Locate the cell with the specified text and output its (X, Y) center coordinate. 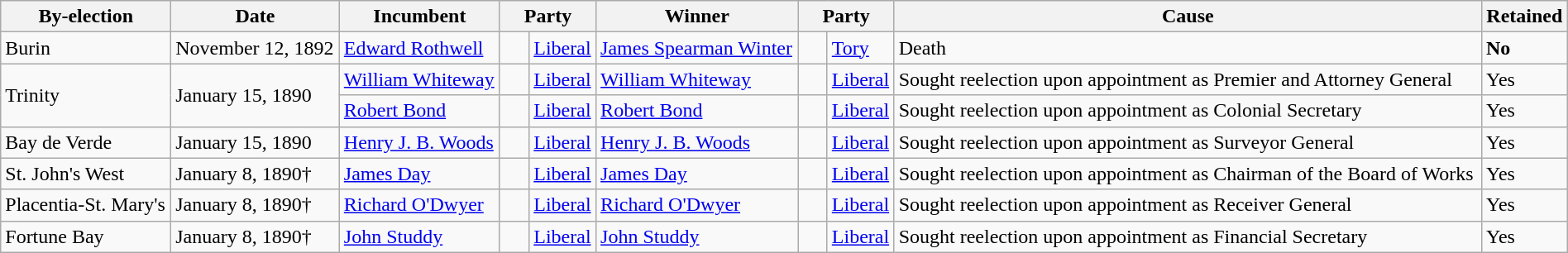
Edward Rothwell (419, 48)
Date (256, 17)
Sought reelection upon appointment as Chairman of the Board of Works (1188, 174)
Sought reelection upon appointment as Colonial Secretary (1188, 111)
Winner (697, 17)
November 12, 1892 (256, 48)
Trinity (86, 95)
Placentia-St. Mary's (86, 205)
St. John's West (86, 174)
By-election (86, 17)
Fortune Bay (86, 236)
Bay de Verde (86, 142)
Sought reelection upon appointment as Surveyor General (1188, 142)
Incumbent (419, 17)
Sought reelection upon appointment as Receiver General (1188, 205)
Burin (86, 48)
Death (1188, 48)
Retained (1524, 17)
Cause (1188, 17)
James Spearman Winter (697, 48)
Tory (860, 48)
No (1524, 48)
Sought reelection upon appointment as Premier and Attorney General (1188, 79)
Sought reelection upon appointment as Financial Secretary (1188, 236)
